Scan for the cell matching the given text and deliver its (X, Y) coordinate at center. 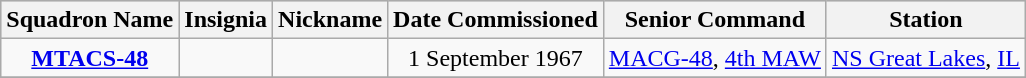
MACG-48, 4th MAW (714, 58)
NS Great Lakes, IL (926, 58)
Station (926, 20)
Squadron Name (90, 20)
Date Commissioned (496, 20)
MTACS-48 (90, 58)
Senior Command (714, 20)
Nickname (330, 20)
Insignia (226, 20)
1 September 1967 (496, 58)
